Extract the [X, Y] coordinate from the center of the cell holding the provided text.  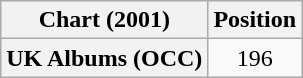
Chart (2001) [104, 20]
Position [255, 20]
UK Albums (OCC) [104, 58]
196 [255, 58]
